Extract the (x, y) coordinate from the center of the cell holding the provided text.  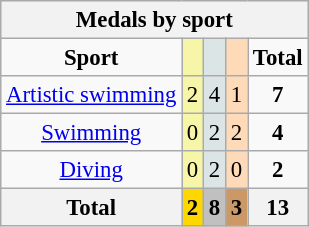
3 (237, 208)
Artistic swimming (92, 95)
Diving (92, 170)
Swimming (92, 133)
8 (215, 208)
13 (278, 208)
1 (237, 95)
Medals by sport (154, 20)
Sport (92, 58)
7 (278, 95)
